Search for the cell housing the specified text and yield its (X, Y) center coordinate. 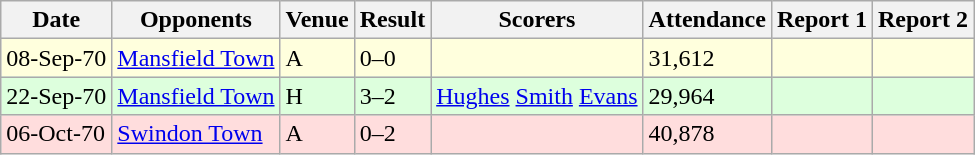
Venue (317, 20)
29,964 (707, 96)
Attendance (707, 20)
22-Sep-70 (56, 96)
H (317, 96)
Report 2 (924, 20)
Opponents (196, 20)
3–2 (392, 96)
0–0 (392, 58)
Swindon Town (196, 134)
Hughes Smith Evans (537, 96)
40,878 (707, 134)
31,612 (707, 58)
Report 1 (822, 20)
Date (56, 20)
08-Sep-70 (56, 58)
06-Oct-70 (56, 134)
Scorers (537, 20)
0–2 (392, 134)
Result (392, 20)
